Scan for the cell matching the given text and deliver its [X, Y] coordinate at center. 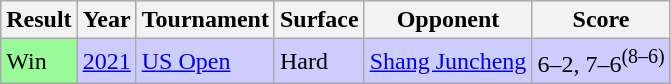
US Open [205, 62]
Surface [319, 20]
Win [39, 62]
Opponent [448, 20]
2021 [106, 62]
Year [106, 20]
Result [39, 20]
Tournament [205, 20]
Shang Juncheng [448, 62]
Hard [319, 62]
6–2, 7–6(8–6) [601, 62]
Score [601, 20]
